Capture the cell that displays the provided text and extract its (X, Y) central coordinate. 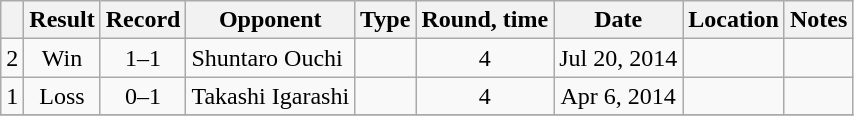
Notes (818, 20)
Takashi Igarashi (270, 96)
1 (12, 96)
Shuntaro Ouchi (270, 58)
1–1 (143, 58)
Location (734, 20)
Result (62, 20)
Type (386, 20)
Loss (62, 96)
Date (618, 20)
0–1 (143, 96)
2 (12, 58)
Apr 6, 2014 (618, 96)
Round, time (485, 20)
Jul 20, 2014 (618, 58)
Opponent (270, 20)
Record (143, 20)
Win (62, 58)
